From the cell containing the given text, extract its center point as [x, y] coordinate. 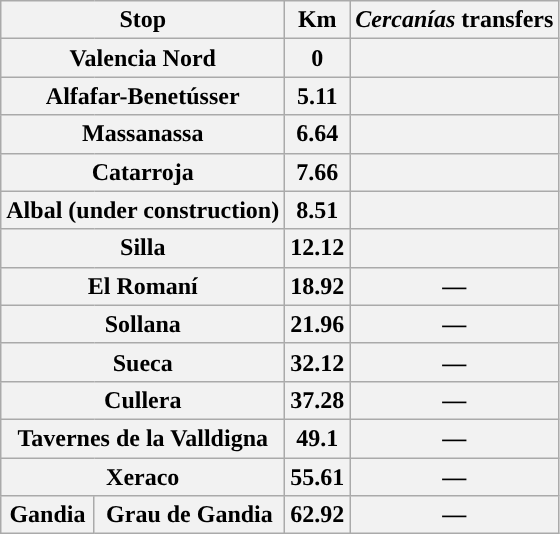
Alfafar-Benetússer [143, 96]
Xeraco [143, 477]
Tavernes de la Valldigna [143, 438]
Sueca [143, 362]
12.12 [318, 248]
Massanassa [143, 134]
37.28 [318, 400]
Grau de Gandia [190, 515]
Km [318, 20]
49.1 [318, 438]
32.12 [318, 362]
Valencia Nord [143, 58]
Stop [143, 20]
62.92 [318, 515]
Cullera [143, 400]
7.66 [318, 172]
21.96 [318, 324]
18.92 [318, 286]
Cercanías transfers [454, 20]
55.61 [318, 477]
0 [318, 58]
5.11 [318, 96]
Silla [143, 248]
Catarroja [143, 172]
6.64 [318, 134]
8.51 [318, 210]
Sollana [143, 324]
Albal (under construction) [143, 210]
El Romaní [143, 286]
Gandia [48, 515]
